Identify which cell holds the provided text, then report its [X, Y] central coordinate. 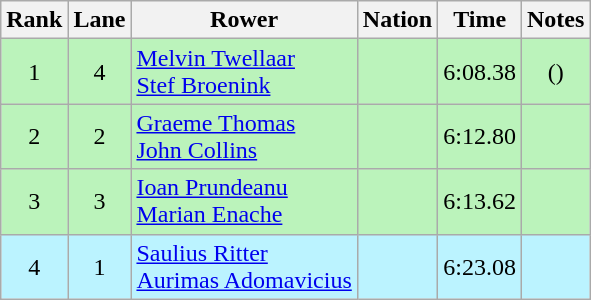
Rank [34, 20]
() [555, 72]
Notes [555, 20]
Graeme ThomasJohn Collins [244, 136]
Lane [100, 20]
Time [480, 20]
Ioan PrundeanuMarian Enache [244, 202]
Saulius RitterAurimas Adomavicius [244, 266]
Rower [244, 20]
6:08.38 [480, 72]
Melvin TwellaarStef Broenink [244, 72]
6:23.08 [480, 266]
6:13.62 [480, 202]
Nation [397, 20]
6:12.80 [480, 136]
